From the cell containing the given text, extract its center point as (X, Y) coordinate. 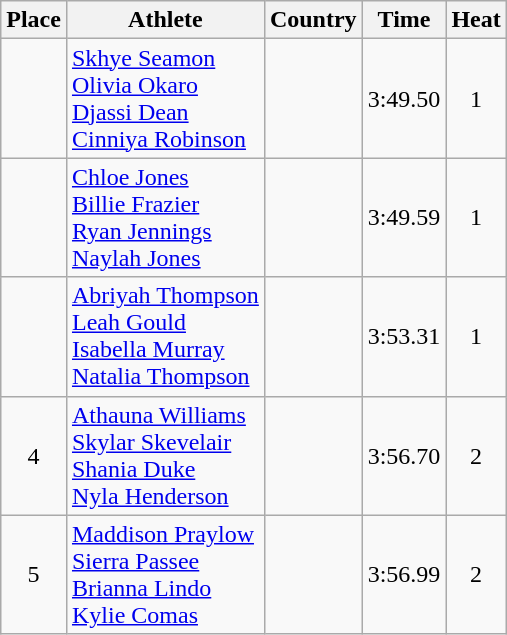
4 (34, 456)
Athauna WilliamsSkylar SkevelairShania DukeNyla Henderson (165, 456)
3:49.59 (404, 218)
Chloe JonesBillie FrazierRyan JenningsNaylah Jones (165, 218)
3:56.70 (404, 456)
Maddison PraylowSierra PasseeBrianna LindoKylie Comas (165, 574)
Heat (476, 20)
Time (404, 20)
Place (34, 20)
5 (34, 574)
Athlete (165, 20)
Abriyah ThompsonLeah GouldIsabella MurrayNatalia Thompson (165, 336)
Skhye SeamonOlivia OkaroDjassi DeanCinniya Robinson (165, 98)
3:53.31 (404, 336)
3:56.99 (404, 574)
Country (313, 20)
3:49.50 (404, 98)
